Identify which cell holds the provided text, then report its (X, Y) central coordinate. 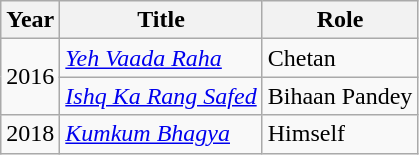
Ishq Ka Rang Safed (161, 96)
Chetan (340, 58)
Year (30, 20)
Yeh Vaada Raha (161, 58)
2016 (30, 77)
Kumkum Bhagya (161, 134)
Bihaan Pandey (340, 96)
Himself (340, 134)
Title (161, 20)
Role (340, 20)
2018 (30, 134)
